Determine the [x, y] coordinate at the center of the cell enclosing the given text.  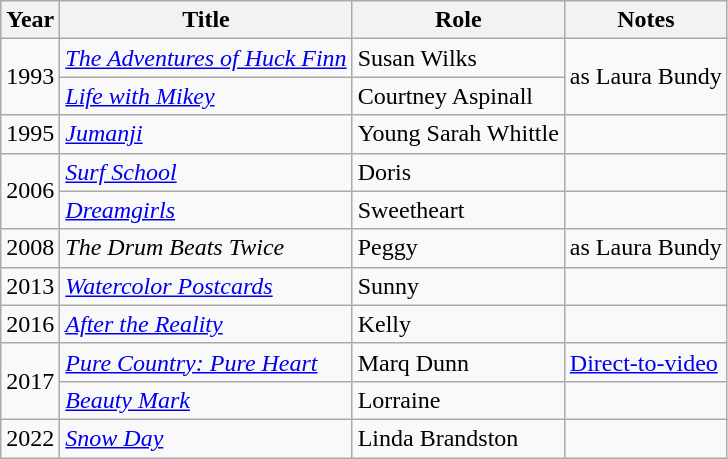
Notes [646, 20]
Jumanji [206, 134]
The Drum Beats Twice [206, 248]
Doris [458, 172]
Year [30, 20]
Sunny [458, 286]
After the Reality [206, 324]
1995 [30, 134]
Snow Day [206, 438]
Dreamgirls [206, 210]
Watercolor Postcards [206, 286]
2022 [30, 438]
Beauty Mark [206, 400]
Linda Brandston [458, 438]
Title [206, 20]
The Adventures of Huck Finn [206, 58]
2006 [30, 191]
Pure Country: Pure Heart [206, 362]
Courtney Aspinall [458, 96]
Susan Wilks [458, 58]
Kelly [458, 324]
1993 [30, 77]
Lorraine [458, 400]
Direct-to-video [646, 362]
Young Sarah Whittle [458, 134]
Marq Dunn [458, 362]
2016 [30, 324]
2017 [30, 381]
Surf School [206, 172]
Role [458, 20]
Sweetheart [458, 210]
Peggy [458, 248]
2013 [30, 286]
Life with Mikey [206, 96]
2008 [30, 248]
